For the text-containing cell, return its midpoint in (x, y) coordinate format. 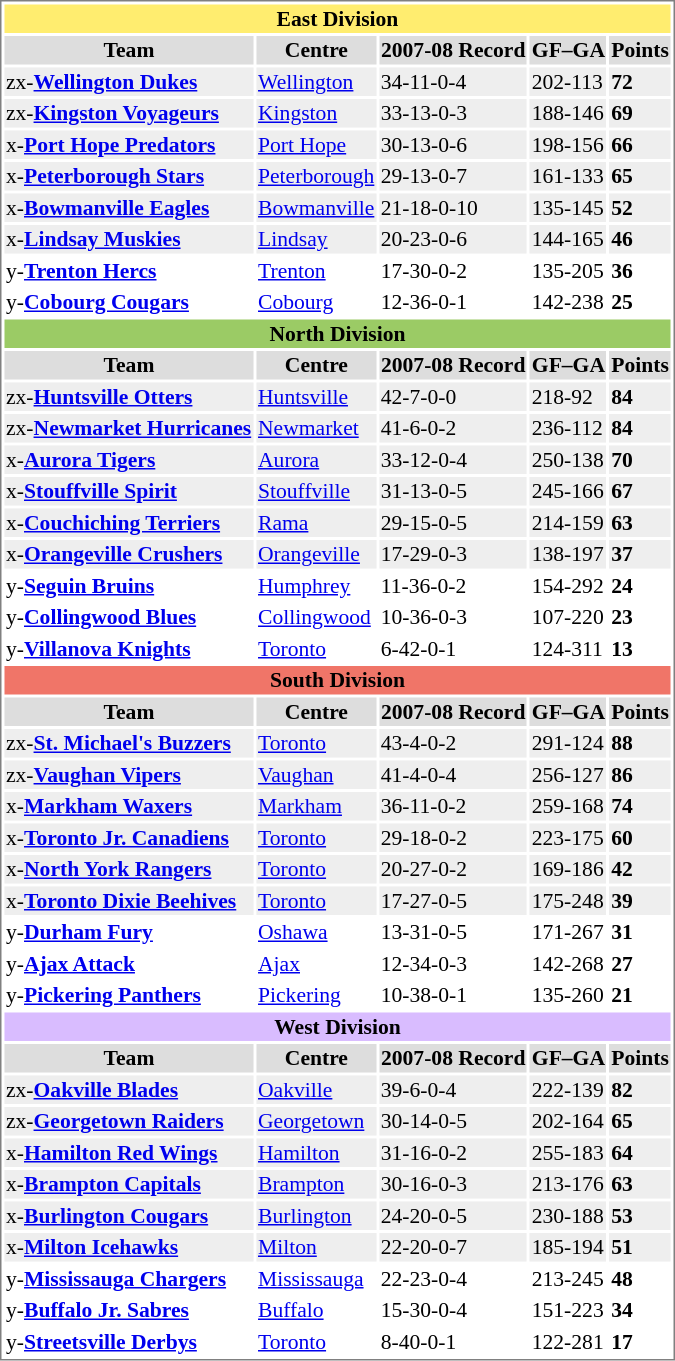
36-11-0-2 (453, 806)
Oakville (317, 1090)
46 (640, 239)
13 (640, 648)
135-260 (568, 995)
67 (640, 491)
31-13-0-5 (453, 491)
17-27-0-5 (453, 900)
12-36-0-1 (453, 302)
Cobourg (317, 302)
29-13-0-7 (453, 176)
142-238 (568, 302)
x-Aurora Tigers (128, 460)
218-92 (568, 396)
25 (640, 302)
20-27-0-2 (453, 869)
y-Villanova Knights (128, 648)
27 (640, 964)
Georgetown (317, 1121)
zx-Georgetown Raiders (128, 1121)
29-15-0-5 (453, 522)
Vaughan (317, 774)
122-281 (568, 1342)
Peterborough (317, 176)
y-Pickering Panthers (128, 995)
x-Bowmanville Eagles (128, 208)
24-20-0-5 (453, 1216)
Humphrey (317, 586)
Milton (317, 1247)
151-223 (568, 1310)
31 (640, 932)
13-31-0-5 (453, 932)
x-Port Hope Predators (128, 144)
29-18-0-2 (453, 838)
142-268 (568, 964)
169-186 (568, 869)
30-16-0-3 (453, 1184)
41-6-0-2 (453, 428)
Collingwood (317, 617)
East Division (337, 18)
33-13-0-3 (453, 113)
zx-Huntsville Otters (128, 396)
x-Markham Waxers (128, 806)
Lindsay (317, 239)
x-Hamilton Red Wings (128, 1152)
17 (640, 1342)
135-145 (568, 208)
15-30-0-4 (453, 1310)
17-29-0-3 (453, 554)
255-183 (568, 1152)
48 (640, 1278)
x-Peterborough Stars (128, 176)
Huntsville (317, 396)
8-40-0-1 (453, 1342)
zx-St. Michael's Buzzers (128, 743)
y-Buffalo Jr. Sabres (128, 1310)
23 (640, 617)
10-36-0-3 (453, 617)
Oshawa (317, 932)
Rama (317, 522)
135-205 (568, 270)
230-188 (568, 1216)
10-38-0-1 (453, 995)
31-16-0-2 (453, 1152)
185-194 (568, 1247)
12-34-0-3 (453, 964)
Trenton (317, 270)
x-Stouffville Spirit (128, 491)
Brampton (317, 1184)
20-23-0-6 (453, 239)
North Division (337, 334)
6-42-0-1 (453, 648)
161-133 (568, 176)
y-Trenton Hercs (128, 270)
x-Burlington Cougars (128, 1216)
82 (640, 1090)
34 (640, 1310)
y-Streetsville Derbys (128, 1342)
64 (640, 1152)
Newmarket (317, 428)
Port Hope (317, 144)
30-14-0-5 (453, 1121)
Bowmanville (317, 208)
236-112 (568, 428)
34-11-0-4 (453, 82)
South Division (337, 680)
144-165 (568, 239)
42 (640, 869)
259-168 (568, 806)
175-248 (568, 900)
x-North York Rangers (128, 869)
Kingston (317, 113)
202-113 (568, 82)
52 (640, 208)
250-138 (568, 460)
198-156 (568, 144)
214-159 (568, 522)
Pickering (317, 995)
291-124 (568, 743)
zx-Vaughan Vipers (128, 774)
y-Seguin Bruins (128, 586)
x-Orangeville Crushers (128, 554)
213-245 (568, 1278)
Mississauga (317, 1278)
x-Brampton Capitals (128, 1184)
x-Toronto Dixie Beehives (128, 900)
Buffalo (317, 1310)
60 (640, 838)
36 (640, 270)
66 (640, 144)
x-Couchiching Terriers (128, 522)
21 (640, 995)
154-292 (568, 586)
213-176 (568, 1184)
Burlington (317, 1216)
30-13-0-6 (453, 144)
West Division (337, 1026)
256-127 (568, 774)
x-Milton Icehawks (128, 1247)
Wellington (317, 82)
171-267 (568, 932)
zx-Kingston Voyageurs (128, 113)
202-164 (568, 1121)
zx-Oakville Blades (128, 1090)
41-4-0-4 (453, 774)
22-20-0-7 (453, 1247)
42-7-0-0 (453, 396)
y-Collingwood Blues (128, 617)
zx-Wellington Dukes (128, 82)
Stouffville (317, 491)
70 (640, 460)
x-Lindsay Muskies (128, 239)
51 (640, 1247)
zx-Newmarket Hurricanes (128, 428)
x-Toronto Jr. Canadiens (128, 838)
43-4-0-2 (453, 743)
245-166 (568, 491)
88 (640, 743)
Hamilton (317, 1152)
188-146 (568, 113)
33-12-0-4 (453, 460)
223-175 (568, 838)
Aurora (317, 460)
86 (640, 774)
222-139 (568, 1090)
Ajax (317, 964)
21-18-0-10 (453, 208)
69 (640, 113)
y-Durham Fury (128, 932)
53 (640, 1216)
y-Mississauga Chargers (128, 1278)
y-Ajax Attack (128, 964)
22-23-0-4 (453, 1278)
17-30-0-2 (453, 270)
Markham (317, 806)
107-220 (568, 617)
74 (640, 806)
37 (640, 554)
72 (640, 82)
24 (640, 586)
124-311 (568, 648)
39 (640, 900)
y-Cobourg Cougars (128, 302)
39-6-0-4 (453, 1090)
11-36-0-2 (453, 586)
138-197 (568, 554)
Orangeville (317, 554)
